Find where the given text appears and provide that cell's center as [X, Y] coordinate. 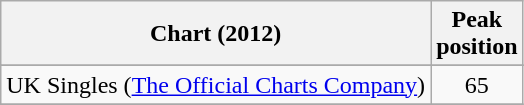
Chart (2012) [216, 34]
65 [477, 85]
UK Singles (The Official Charts Company) [216, 85]
Peakposition [477, 34]
